Output the [X, Y] coordinate of the center of the cell containing the given text.  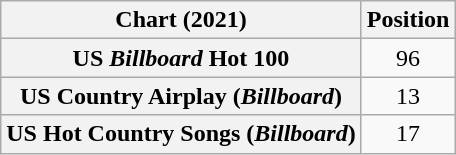
US Country Airplay (Billboard) [181, 96]
Position [408, 20]
US Billboard Hot 100 [181, 58]
Chart (2021) [181, 20]
US Hot Country Songs (Billboard) [181, 134]
17 [408, 134]
13 [408, 96]
96 [408, 58]
